Scan for the cell matching the given text and deliver its [X, Y] coordinate at center. 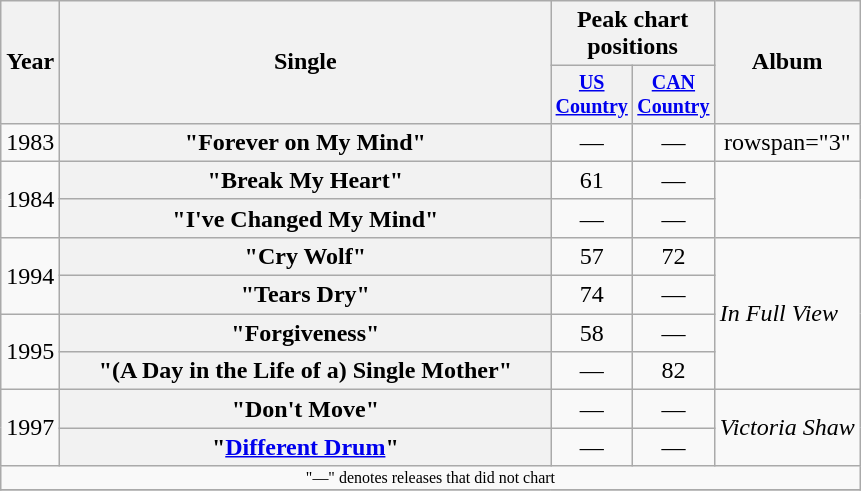
Album [787, 62]
Peak chartpositions [632, 34]
US Country [592, 94]
1995 [30, 352]
"Cry Wolf" [306, 256]
1983 [30, 142]
rowspan="3" [787, 142]
1984 [30, 199]
Victoria Shaw [787, 428]
Year [30, 62]
61 [592, 180]
"Tears Dry" [306, 295]
74 [592, 295]
1997 [30, 428]
"I've Changed My Mind" [306, 218]
"—" denotes releases that did not chart [430, 478]
82 [674, 371]
57 [592, 256]
"(A Day in the Life of a) Single Mother" [306, 371]
72 [674, 256]
Single [306, 62]
"Different Drum" [306, 447]
"Forgiveness" [306, 333]
In Full View [787, 313]
1994 [30, 275]
"Don't Move" [306, 409]
"Break My Heart" [306, 180]
58 [592, 333]
"Forever on My Mind" [306, 142]
CAN Country [674, 94]
